Output the [x, y] coordinate of the center of the cell containing the given text.  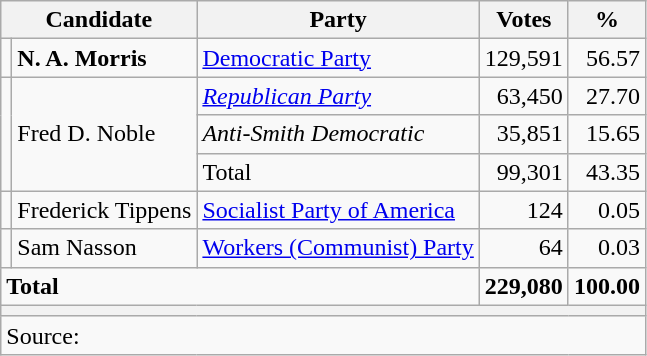
64 [524, 248]
N. A. Morris [104, 58]
56.57 [606, 58]
Sam Nasson [104, 248]
Source: [324, 335]
Workers (Communist) Party [338, 248]
0.05 [606, 210]
Party [338, 20]
27.70 [606, 96]
Candidate [99, 20]
99,301 [524, 172]
Frederick Tippens [104, 210]
Fred D. Noble [104, 134]
Democratic Party [338, 58]
129,591 [524, 58]
124 [524, 210]
Republican Party [338, 96]
229,080 [524, 286]
43.35 [606, 172]
Anti-Smith Democratic [338, 134]
100.00 [606, 286]
63,450 [524, 96]
Socialist Party of America [338, 210]
35,851 [524, 134]
% [606, 20]
0.03 [606, 248]
15.65 [606, 134]
Votes [524, 20]
